Pinpoint the cell where the given text exists, returning its (X, Y) midpoint coordinate. 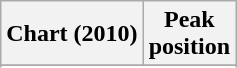
Peak position (189, 34)
Chart (2010) (72, 34)
